From the cell containing the given text, extract its center point as [x, y] coordinate. 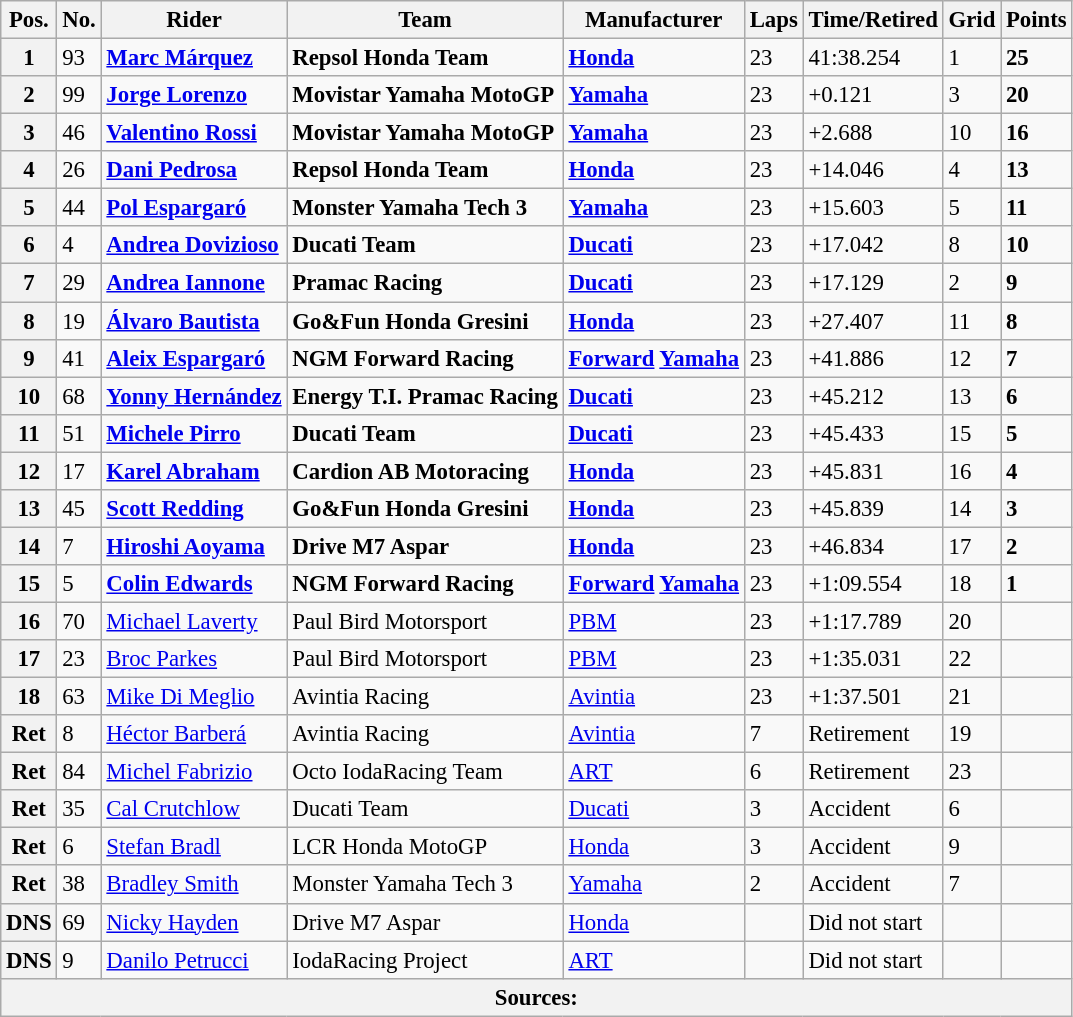
+2.688 [873, 133]
63 [79, 697]
+14.046 [873, 170]
Karel Abraham [194, 471]
Colin Edwards [194, 584]
Rider [194, 20]
99 [79, 95]
70 [79, 621]
Octo IodaRacing Team [425, 772]
Andrea Iannone [194, 283]
22 [972, 659]
Michel Fabrizio [194, 772]
+1:17.789 [873, 621]
+0.121 [873, 95]
68 [79, 396]
LCR Honda MotoGP [425, 847]
Pol Espargaró [194, 208]
Points [1036, 20]
+45.212 [873, 396]
Marc Márquez [194, 58]
Stefan Bradl [194, 847]
+17.129 [873, 283]
Broc Parkes [194, 659]
+1:37.501 [873, 697]
Manufacturer [654, 20]
Michael Laverty [194, 621]
Pos. [29, 20]
93 [79, 58]
+27.407 [873, 321]
+1:09.554 [873, 584]
Dani Pedrosa [194, 170]
+45.839 [873, 509]
Danilo Petrucci [194, 960]
29 [79, 283]
44 [79, 208]
+46.834 [873, 546]
Cardion AB Motoracing [425, 471]
26 [79, 170]
Cal Crutchlow [194, 809]
Time/Retired [873, 20]
Nicky Hayden [194, 922]
No. [79, 20]
+41.886 [873, 358]
Héctor Barberá [194, 734]
Aleix Espargaró [194, 358]
+17.042 [873, 245]
41 [79, 358]
Hiroshi Aoyama [194, 546]
Energy T.I. Pramac Racing [425, 396]
Andrea Dovizioso [194, 245]
Laps [774, 20]
51 [79, 433]
38 [79, 885]
84 [79, 772]
+15.603 [873, 208]
+45.831 [873, 471]
Pramac Racing [425, 283]
Michele Pirro [194, 433]
Jorge Lorenzo [194, 95]
Grid [972, 20]
35 [79, 809]
25 [1036, 58]
Sources: [536, 997]
Bradley Smith [194, 885]
45 [79, 509]
69 [79, 922]
Team [425, 20]
21 [972, 697]
Yonny Hernández [194, 396]
41:38.254 [873, 58]
Scott Redding [194, 509]
IodaRacing Project [425, 960]
Mike Di Meglio [194, 697]
+1:35.031 [873, 659]
Valentino Rossi [194, 133]
Álvaro Bautista [194, 321]
46 [79, 133]
+45.433 [873, 433]
